Locate the cell with the specified text and output its [X, Y] center coordinate. 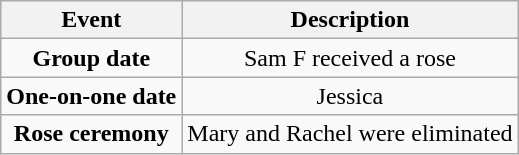
Jessica [350, 96]
Mary and Rachel were eliminated [350, 134]
One-on-one date [92, 96]
Group date [92, 58]
Rose ceremony [92, 134]
Sam F received a rose [350, 58]
Description [350, 20]
Event [92, 20]
